Detect which cell encompasses the target text, then output its [X, Y] center coordinate. 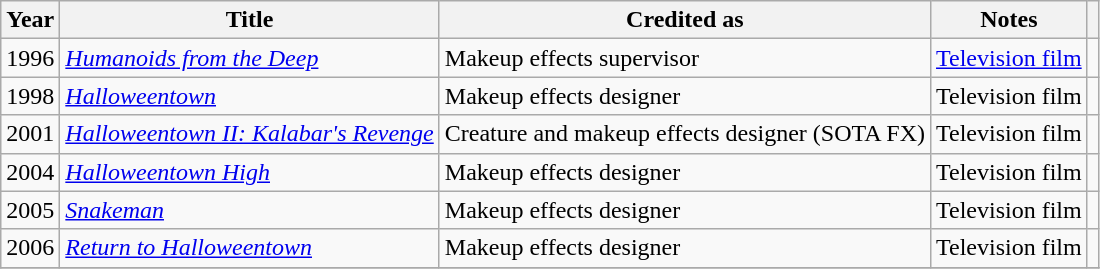
Halloweentown High [250, 172]
Halloweentown II: Kalabar's Revenge [250, 134]
Makeup effects supervisor [684, 58]
Credited as [684, 20]
2001 [30, 134]
Snakeman [250, 210]
Year [30, 20]
Title [250, 20]
Notes [1008, 20]
Humanoids from the Deep [250, 58]
2006 [30, 248]
2004 [30, 172]
1996 [30, 58]
Creature and makeup effects designer (SOTA FX) [684, 134]
Return to Halloweentown [250, 248]
2005 [30, 210]
1998 [30, 96]
Halloweentown [250, 96]
